Locate the cell with the specified text and output its [X, Y] center coordinate. 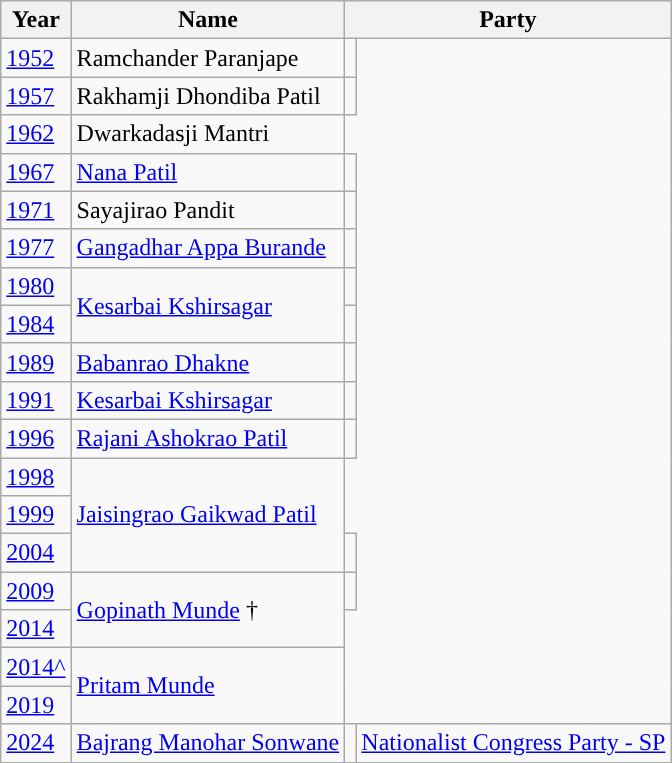
Dwarkadasji Mantri [208, 134]
Pritam Munde [208, 686]
Year [36, 20]
Nationalist Congress Party - SP [514, 743]
Party [508, 20]
1998 [36, 477]
1999 [36, 515]
2004 [36, 553]
Nana Patil [208, 172]
Bajrang Manohar Sonwane [208, 743]
Jaisingrao Gaikwad Patil [208, 515]
2009 [36, 591]
2014^ [36, 667]
1977 [36, 248]
2019 [36, 705]
2014 [36, 629]
1984 [36, 324]
Sayajirao Pandit [208, 210]
1989 [36, 362]
1962 [36, 134]
1957 [36, 96]
1971 [36, 210]
1952 [36, 58]
Babanrao Dhakne [208, 362]
1996 [36, 438]
Gangadhar Appa Burande [208, 248]
1980 [36, 286]
Gopinath Munde † [208, 610]
Name [208, 20]
1967 [36, 172]
Ramchander Paranjape [208, 58]
1991 [36, 400]
Rakhamji Dhondiba Patil [208, 96]
Rajani Ashokrao Patil [208, 438]
2024 [36, 743]
